Search for the cell housing the specified text and yield its (X, Y) center coordinate. 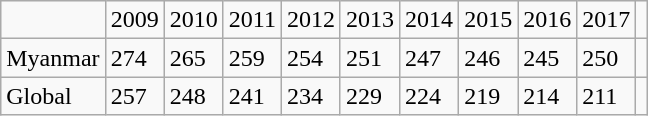
2015 (488, 20)
2010 (194, 20)
234 (310, 96)
247 (430, 58)
2012 (310, 20)
2013 (370, 20)
241 (252, 96)
245 (548, 58)
Global (53, 96)
274 (134, 58)
219 (488, 96)
248 (194, 96)
265 (194, 58)
254 (310, 58)
250 (606, 58)
2014 (430, 20)
229 (370, 96)
259 (252, 58)
2009 (134, 20)
214 (548, 96)
257 (134, 96)
251 (370, 58)
224 (430, 96)
2016 (548, 20)
Myanmar (53, 58)
246 (488, 58)
211 (606, 96)
2011 (252, 20)
2017 (606, 20)
